Return [x, y] of the center of cell containing provided text 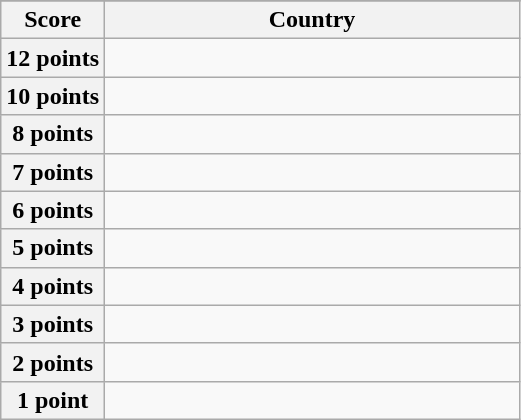
4 points [53, 286]
1 point [53, 400]
2 points [53, 362]
5 points [53, 248]
8 points [53, 134]
10 points [53, 96]
12 points [53, 58]
7 points [53, 172]
6 points [53, 210]
Country [312, 20]
Score [53, 20]
3 points [53, 324]
